Identify which cell holds the provided text, then report its [x, y] central coordinate. 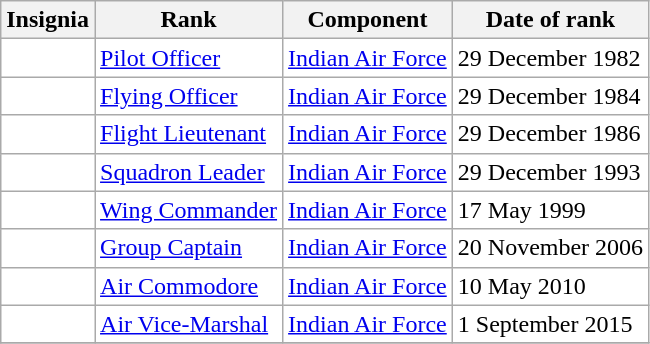
29 December 1993 [550, 172]
29 December 1986 [550, 134]
17 May 1999 [550, 210]
Squadron Leader [189, 172]
Air Commodore [189, 286]
Flight Lieutenant [189, 134]
Date of rank [550, 20]
Flying Officer [189, 96]
29 December 1982 [550, 58]
Group Captain [189, 248]
10 May 2010 [550, 286]
Component [368, 20]
Pilot Officer [189, 58]
20 November 2006 [550, 248]
1 September 2015 [550, 324]
29 December 1984 [550, 96]
Air Vice-Marshal [189, 324]
Insignia [48, 20]
Rank [189, 20]
Wing Commander [189, 210]
